Scan for the cell matching the given text and deliver its (x, y) coordinate at center. 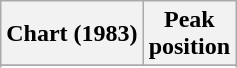
Chart (1983) (72, 34)
Peakposition (189, 34)
